Detect which cell encompasses the target text, then output its (X, Y) center coordinate. 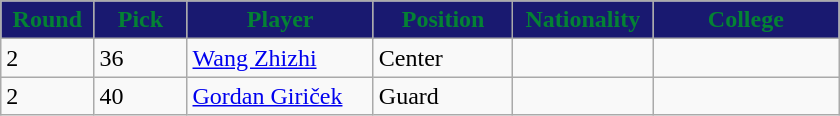
Center (443, 58)
40 (140, 96)
Wang Zhizhi (280, 58)
Nationality (583, 20)
Player (280, 20)
Position (443, 20)
Guard (443, 96)
36 (140, 58)
Gordan Giriček (280, 96)
Round (48, 20)
College (746, 20)
Pick (140, 20)
